For the text-containing cell, return its midpoint in (X, Y) coordinate format. 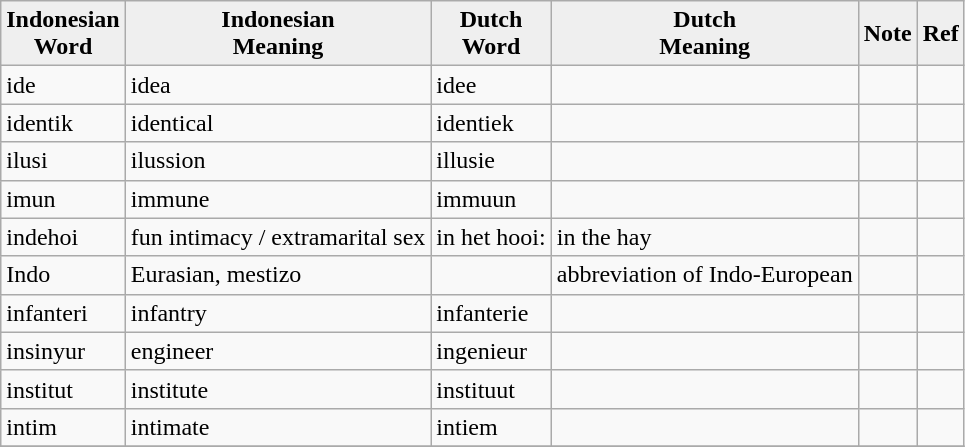
intiem (491, 427)
ilusi (63, 161)
immune (278, 199)
ilussion (278, 161)
engineer (278, 351)
Ref (940, 34)
institut (63, 389)
infantry (278, 313)
illusie (491, 161)
idee (491, 85)
in the hay (704, 237)
fun intimacy / extramarital sex (278, 237)
intim (63, 427)
Dutch Meaning (704, 34)
infanterie (491, 313)
indehoi (63, 237)
instituut (491, 389)
Eurasian, mestizo (278, 275)
imun (63, 199)
idea (278, 85)
in het hooi: (491, 237)
identiek (491, 123)
institute (278, 389)
identical (278, 123)
intimate (278, 427)
identik (63, 123)
ide (63, 85)
Note (888, 34)
infanteri (63, 313)
immuun (491, 199)
abbreviation of Indo-European (704, 275)
Indonesian Meaning (278, 34)
insinyur (63, 351)
Dutch Word (491, 34)
Indonesian Word (63, 34)
Indo (63, 275)
ingenieur (491, 351)
